Output the (x, y) coordinate of the center of the cell containing the given text.  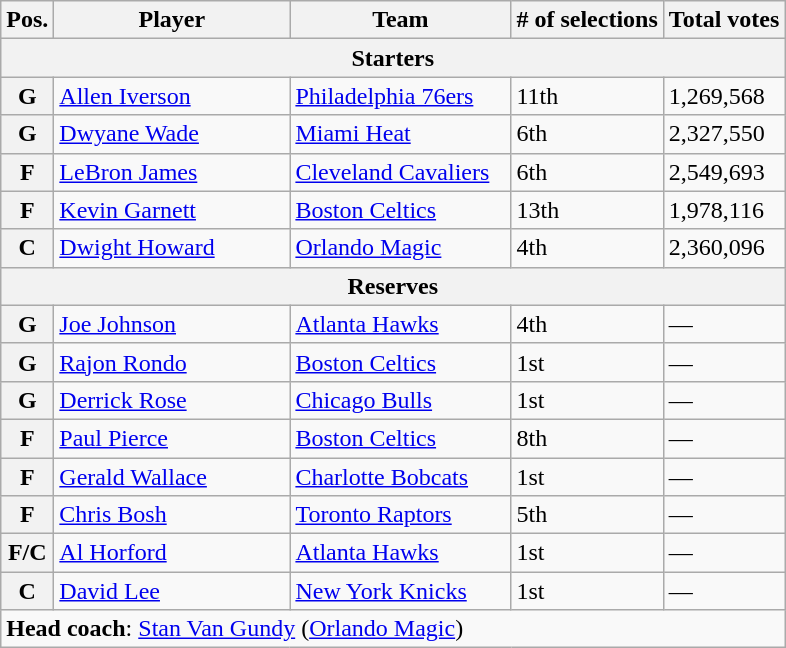
F/C (28, 553)
Kevin Garnett (172, 210)
Rajon Rondo (172, 362)
Paul Pierce (172, 438)
Al Horford (172, 553)
Allen Iverson (172, 96)
Toronto Raptors (400, 515)
LeBron James (172, 172)
2,549,693 (724, 172)
New York Knicks (400, 591)
Chris Bosh (172, 515)
Gerald Wallace (172, 477)
8th (587, 438)
Starters (393, 58)
Philadelphia 76ers (400, 96)
Joe Johnson (172, 324)
Miami Heat (400, 134)
Orlando Magic (400, 248)
5th (587, 515)
Chicago Bulls (400, 400)
13th (587, 210)
Player (172, 20)
# of selections (587, 20)
Team (400, 20)
Derrick Rose (172, 400)
David Lee (172, 591)
Dwyane Wade (172, 134)
Pos. (28, 20)
Cleveland Cavaliers (400, 172)
Head coach: Stan Van Gundy (Orlando Magic) (393, 629)
1,978,116 (724, 210)
2,360,096 (724, 248)
11th (587, 96)
Reserves (393, 286)
1,269,568 (724, 96)
Dwight Howard (172, 248)
2,327,550 (724, 134)
Total votes (724, 20)
Charlotte Bobcats (400, 477)
